Locate the cell with the specified text and output its (X, Y) center coordinate. 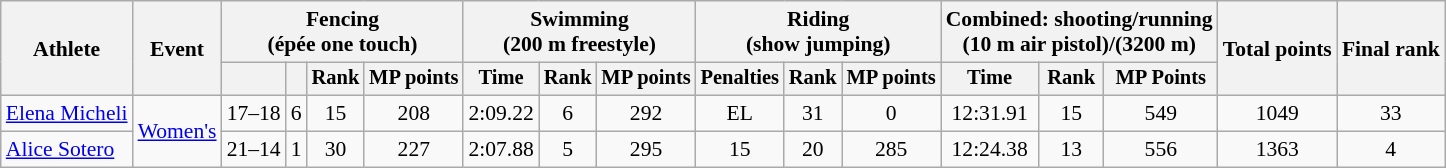
MP Points (1161, 79)
33 (1391, 114)
Fencing(épée one touch) (343, 32)
1049 (1278, 114)
Alice Sotero (67, 150)
30 (336, 150)
Penalties (740, 79)
Riding(show jumping) (818, 32)
556 (1161, 150)
31 (813, 114)
2:07.88 (500, 150)
Swimming(200 m freestyle) (579, 32)
1363 (1278, 150)
227 (414, 150)
5 (568, 150)
295 (646, 150)
12:31.91 (990, 114)
Women's (178, 132)
17–18 (254, 114)
1 (296, 150)
Elena Micheli (67, 114)
0 (892, 114)
Final rank (1391, 48)
2:09.22 (500, 114)
208 (414, 114)
4 (1391, 150)
Athlete (67, 48)
549 (1161, 114)
20 (813, 150)
Total points (1278, 48)
EL (740, 114)
Event (178, 48)
292 (646, 114)
12:24.38 (990, 150)
285 (892, 150)
Combined: shooting/running(10 m air pistol)/(3200 m) (1080, 32)
13 (1072, 150)
21–14 (254, 150)
